Locate the cell with the specified text and output its (x, y) center coordinate. 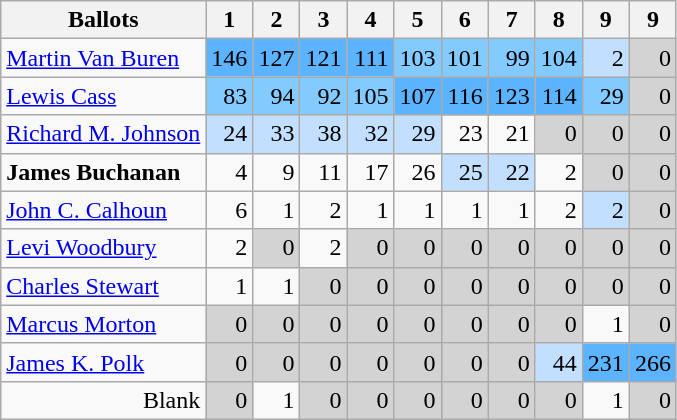
21 (512, 134)
44 (558, 362)
24 (230, 134)
107 (418, 96)
38 (324, 134)
Lewis Cass (104, 96)
101 (464, 58)
146 (230, 58)
114 (558, 96)
33 (276, 134)
17 (370, 172)
92 (324, 96)
John C. Calhoun (104, 210)
32 (370, 134)
111 (370, 58)
Ballots (104, 20)
105 (370, 96)
94 (276, 96)
116 (464, 96)
266 (652, 362)
22 (512, 172)
123 (512, 96)
99 (512, 58)
Martin Van Buren (104, 58)
7 (512, 20)
Charles Stewart (104, 286)
26 (418, 172)
Marcus Morton (104, 324)
James K. Polk (104, 362)
25 (464, 172)
103 (418, 58)
104 (558, 58)
127 (276, 58)
23 (464, 134)
Blank (104, 400)
Levi Woodbury (104, 248)
Richard M. Johnson (104, 134)
121 (324, 58)
11 (324, 172)
8 (558, 20)
83 (230, 96)
5 (418, 20)
James Buchanan (104, 172)
3 (324, 20)
231 (606, 362)
